Capture the cell that displays the provided text and extract its [x, y] central coordinate. 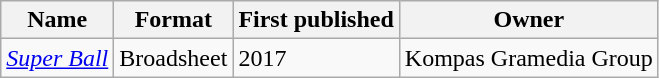
2017 [316, 58]
Kompas Gramedia Group [528, 58]
First published [316, 20]
Owner [528, 20]
Format [174, 20]
Broadsheet [174, 58]
Super Ball [58, 58]
Name [58, 20]
